Identify which cell holds the provided text, then report its (x, y) central coordinate. 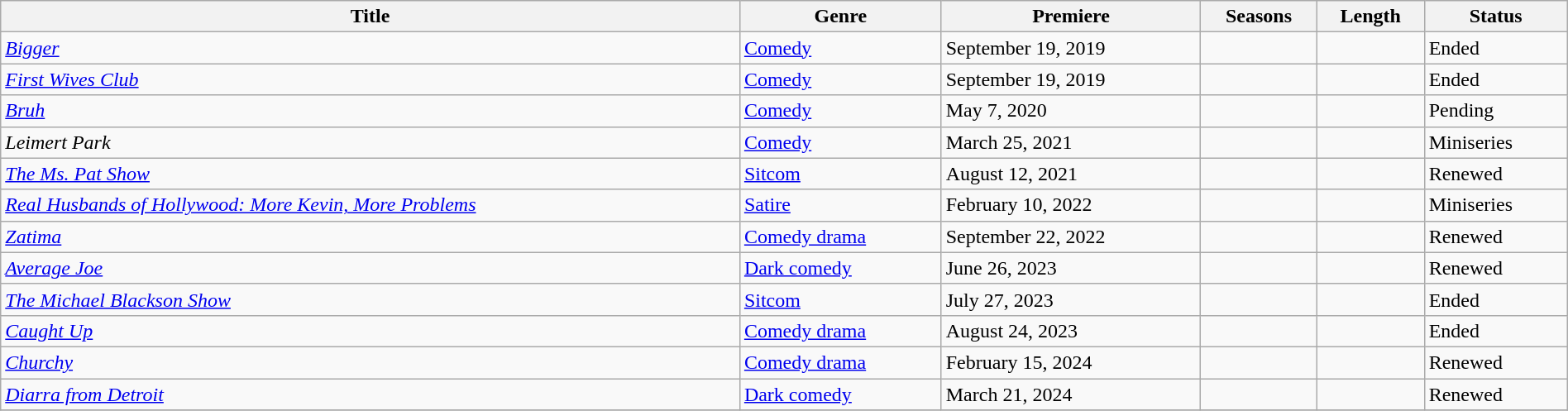
Diarra from Detroit (370, 394)
Bruh (370, 111)
Genre (840, 17)
March 21, 2024 (1071, 394)
Caught Up (370, 331)
First Wives Club (370, 79)
Satire (840, 205)
August 24, 2023 (1071, 331)
September 22, 2022 (1071, 237)
Premiere (1071, 17)
June 26, 2023 (1071, 268)
Average Joe (370, 268)
Seasons (1259, 17)
Bigger (370, 48)
July 27, 2023 (1071, 299)
Pending (1495, 111)
February 15, 2024 (1071, 362)
May 7, 2020 (1071, 111)
February 10, 2022 (1071, 205)
Status (1495, 17)
Title (370, 17)
Zatima (370, 237)
Leimert Park (370, 142)
The Michael Blackson Show (370, 299)
March 25, 2021 (1071, 142)
Churchy (370, 362)
August 12, 2021 (1071, 174)
Length (1370, 17)
The Ms. Pat Show (370, 174)
Real Husbands of Hollywood: More Kevin, More Problems (370, 205)
